Detect which cell encompasses the target text, then output its (X, Y) center coordinate. 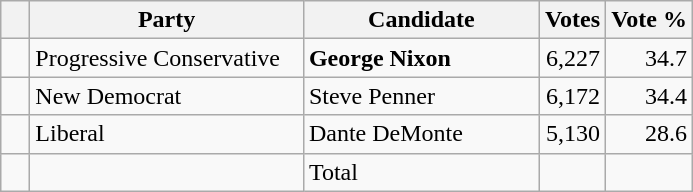
5,130 (572, 134)
Vote % (650, 20)
6,227 (572, 58)
6,172 (572, 96)
Steve Penner (421, 96)
34.7 (650, 58)
Progressive Conservative (167, 58)
Liberal (167, 134)
34.4 (650, 96)
George Nixon (421, 58)
Votes (572, 20)
Total (421, 172)
Candidate (421, 20)
New Democrat (167, 96)
28.6 (650, 134)
Party (167, 20)
Dante DeMonte (421, 134)
